Scan for the cell matching the given text and deliver its (X, Y) coordinate at center. 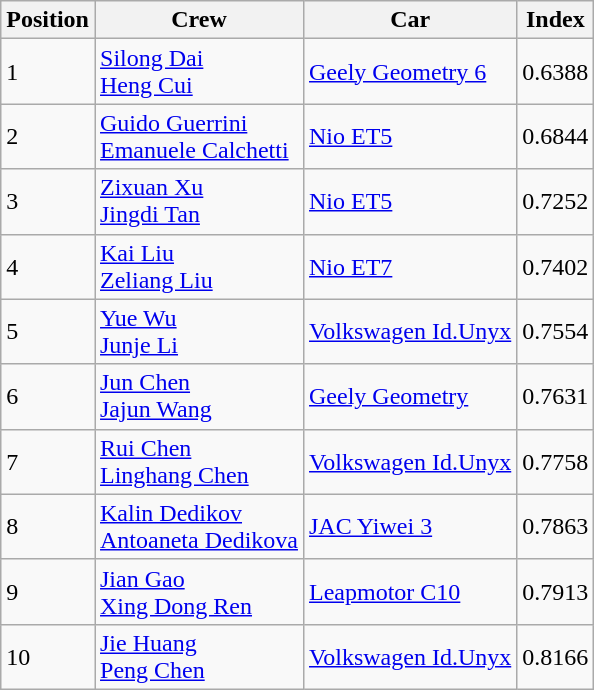
0.7631 (556, 396)
Car (410, 20)
0.7252 (556, 202)
Zixuan Xu Jingdi Tan (198, 202)
0.7913 (556, 592)
Leapmotor C10 (410, 592)
Crew (198, 20)
Jie Huang Peng Chen (198, 656)
0.8166 (556, 656)
Geely Geometry 6 (410, 72)
Jian Gao Xing Dong Ren (198, 592)
Nio ET7 (410, 266)
Geely Geometry (410, 396)
Index (556, 20)
0.7863 (556, 526)
Silong Dai Heng Cui (198, 72)
Yue Wu Junje Li (198, 332)
7 (48, 462)
6 (48, 396)
Position (48, 20)
8 (48, 526)
5 (48, 332)
0.7758 (556, 462)
0.7554 (556, 332)
2 (48, 136)
Kai Liu Zeliang Liu (198, 266)
0.6388 (556, 72)
0.7402 (556, 266)
JAC Yiwei 3 (410, 526)
1 (48, 72)
Jun Chen Jajun Wang (198, 396)
10 (48, 656)
3 (48, 202)
9 (48, 592)
4 (48, 266)
0.6844 (556, 136)
Kalin Dedikov Antoaneta Dedikova (198, 526)
Guido Guerrini Emanuele Calchetti (198, 136)
Rui Chen Linghang Chen (198, 462)
